Determine the [x, y] coordinate at the center of the cell enclosing the given text.  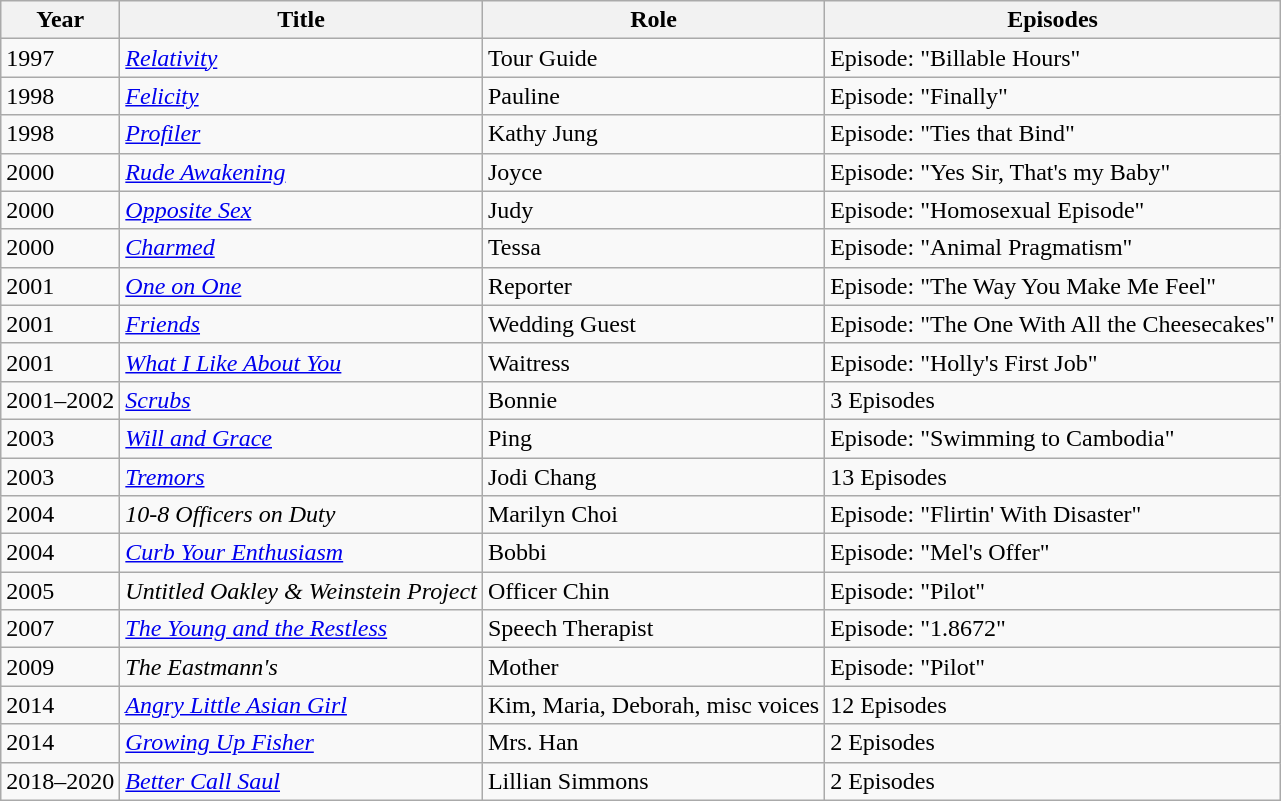
Episode: "Billable Hours" [1053, 58]
Profiler [302, 134]
10-8 Officers on Duty [302, 515]
3 Episodes [1053, 400]
Charmed [302, 248]
Speech Therapist [653, 629]
Relativity [302, 58]
Better Call Saul [302, 781]
Episode: "Homosexual Episode" [1053, 210]
Will and Grace [302, 438]
Episode: "The Way You Make Me Feel" [1053, 286]
The Eastmann's [302, 667]
Opposite Sex [302, 210]
2007 [60, 629]
One on One [302, 286]
Joyce [653, 172]
Episode: "Flirtin' With Disaster" [1053, 515]
Untitled Oakley & Weinstein Project [302, 591]
Episode: "Swimming to Cambodia" [1053, 438]
Episode: "The One With All the Cheesecakes" [1053, 324]
Pauline [653, 96]
Mrs. Han [653, 743]
Episode: "Finally" [1053, 96]
2018–2020 [60, 781]
Episode: "Mel's Offer" [1053, 553]
Kathy Jung [653, 134]
The Young and the Restless [302, 629]
Bobbi [653, 553]
Waitress [653, 362]
Episode: "Holly's First Job" [1053, 362]
Reporter [653, 286]
Rude Awakening [302, 172]
Officer Chin [653, 591]
Jodi Chang [653, 477]
Episode: "Ties that Bind" [1053, 134]
Tour Guide [653, 58]
Tremors [302, 477]
12 Episodes [1053, 705]
Judy [653, 210]
Year [60, 20]
Friends [302, 324]
Title [302, 20]
What I Like About You [302, 362]
Episodes [1053, 20]
Mother [653, 667]
Episode: "1.8672" [1053, 629]
Tessa [653, 248]
Marilyn Choi [653, 515]
Scrubs [302, 400]
Growing Up Fisher [302, 743]
Lillian Simmons [653, 781]
Wedding Guest [653, 324]
2005 [60, 591]
2009 [60, 667]
2001–2002 [60, 400]
Episode: "Animal Pragmatism" [1053, 248]
1997 [60, 58]
Felicity [302, 96]
13 Episodes [1053, 477]
Bonnie [653, 400]
Angry Little Asian Girl [302, 705]
Role [653, 20]
Ping [653, 438]
Episode: "Yes Sir, That's my Baby" [1053, 172]
Curb Your Enthusiasm [302, 553]
Kim, Maria, Deborah, misc voices [653, 705]
